Search for the cell housing the specified text and yield its (x, y) center coordinate. 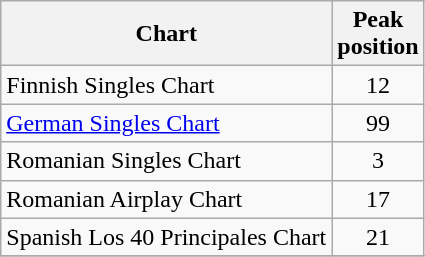
Chart (166, 34)
German Singles Chart (166, 123)
Romanian Singles Chart (166, 161)
3 (378, 161)
Peakposition (378, 34)
Romanian Airplay Chart (166, 199)
Finnish Singles Chart (166, 85)
99 (378, 123)
12 (378, 85)
17 (378, 199)
Spanish Los 40 Principales Chart (166, 237)
21 (378, 237)
